Search for the cell housing the specified text and yield its [x, y] center coordinate. 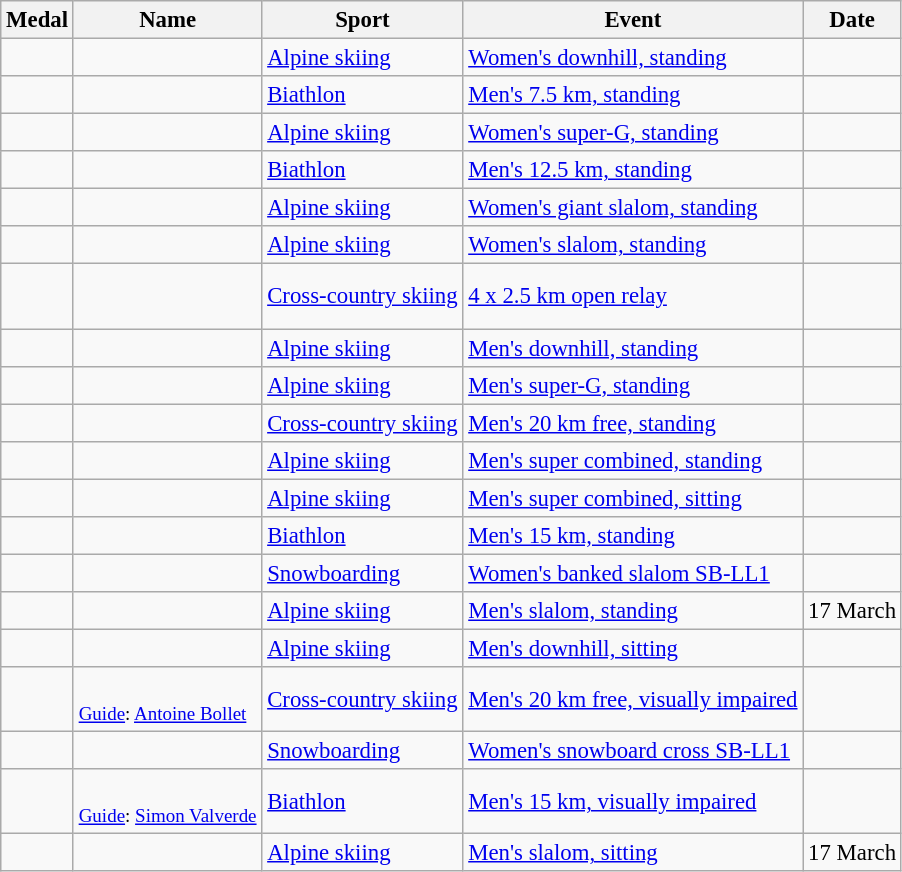
Men's super combined, sitting [633, 498]
Men's 15 km, standing [633, 536]
Guide: Simon Valverde [167, 802]
Medal [38, 20]
Men's downhill, standing [633, 348]
Date [852, 20]
Event [633, 20]
Sport [362, 20]
Men's 20 km free, standing [633, 423]
Men's 15 km, visually impaired [633, 802]
Guide: Antoine Bollet [167, 700]
Women's slalom, standing [633, 245]
Women's snowboard cross SB-LL1 [633, 751]
Women's downhill, standing [633, 58]
Men's slalom, sitting [633, 853]
Men's 20 km free, visually impaired [633, 700]
Men's slalom, standing [633, 611]
Women's banked slalom SB-LL1 [633, 573]
Men's 12.5 km, standing [633, 170]
4 x 2.5 km open relay [633, 296]
Women's giant slalom, standing [633, 208]
Name [167, 20]
Men's super-G, standing [633, 385]
Women's super-G, standing [633, 133]
Men's super combined, standing [633, 460]
Men's 7.5 km, standing [633, 95]
Men's downhill, sitting [633, 648]
